Detect which cell encompasses the target text, then output its (X, Y) center coordinate. 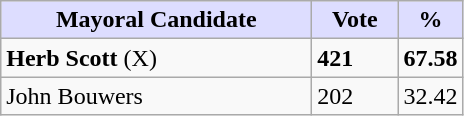
Mayoral Candidate (156, 20)
Herb Scott (X) (156, 58)
% (430, 20)
32.42 (430, 96)
421 (355, 58)
Vote (355, 20)
John Bouwers (156, 96)
202 (355, 96)
67.58 (430, 58)
